Provide the (x, y) coordinate of the cell's center where the given text is located.  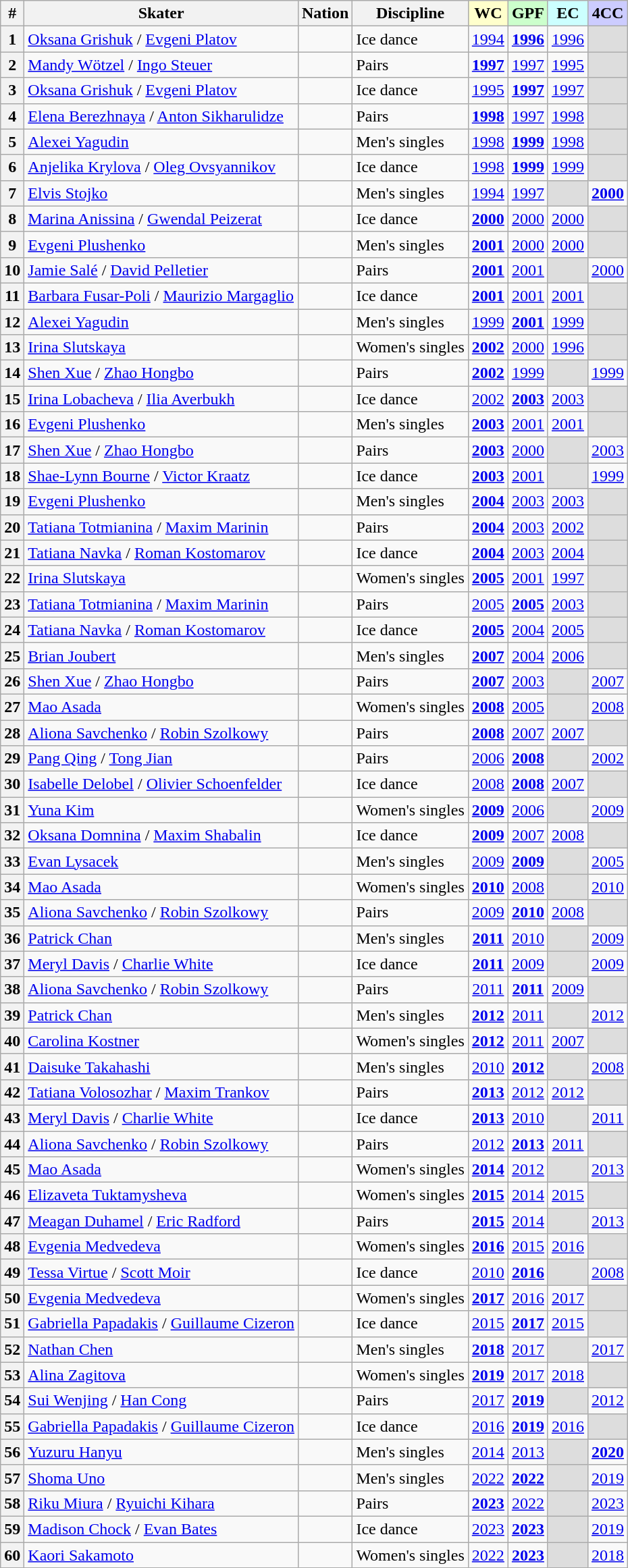
58 (12, 1503)
23 (12, 604)
14 (12, 373)
38 (12, 990)
Shoma Uno (161, 1478)
20 (12, 527)
GPF (528, 13)
41 (12, 1066)
39 (12, 1015)
Yuzuru Hanyu (161, 1452)
30 (12, 784)
1 (12, 39)
10 (12, 270)
17 (12, 450)
31 (12, 810)
55 (12, 1426)
46 (12, 1195)
Marina Anissina / Gwendal Peizerat (161, 219)
12 (12, 322)
3 (12, 90)
EC (567, 13)
34 (12, 887)
54 (12, 1401)
Tessa Virtue / Scott Moir (161, 1272)
59 (12, 1529)
37 (12, 964)
# (12, 13)
4 (12, 116)
25 (12, 655)
2 (12, 65)
Anjelika Krylova / Oleg Ovsyannikov (161, 167)
Riku Miura / Ryuichi Kihara (161, 1503)
56 (12, 1452)
21 (12, 553)
16 (12, 425)
Yuna Kim (161, 810)
22 (12, 578)
Elvis Stojko (161, 193)
Sui Wenjing / Han Cong (161, 1401)
15 (12, 399)
Alina Zagitova (161, 1375)
18 (12, 476)
28 (12, 732)
Kaori Sakamoto (161, 1555)
Discipline (411, 13)
2020 (608, 1452)
6 (12, 167)
27 (12, 707)
Pang Qing / Tong Jian (161, 759)
Barbara Fusar-Poli / Maurizio Margaglio (161, 296)
Madison Chock / Evan Bates (161, 1529)
49 (12, 1272)
50 (12, 1298)
Carolina Kostner (161, 1041)
19 (12, 502)
45 (12, 1170)
Tatiana Volosozhar / Maxim Trankov (161, 1092)
53 (12, 1375)
29 (12, 759)
42 (12, 1092)
11 (12, 296)
57 (12, 1478)
43 (12, 1118)
47 (12, 1221)
Nation (325, 13)
51 (12, 1324)
9 (12, 244)
Elena Berezhnaya / Anton Sikharulidze (161, 116)
40 (12, 1041)
35 (12, 913)
60 (12, 1555)
5 (12, 142)
Daisuke Takahashi (161, 1066)
33 (12, 861)
WC (488, 13)
7 (12, 193)
44 (12, 1144)
Skater (161, 13)
24 (12, 630)
Mandy Wötzel / Ingo Steuer (161, 65)
4CC (608, 13)
Nathan Chen (161, 1349)
Elizaveta Tuktamysheva (161, 1195)
48 (12, 1247)
26 (12, 681)
Irina Lobacheva / Ilia Averbukh (161, 399)
Brian Joubert (161, 655)
8 (12, 219)
32 (12, 836)
Evan Lysacek (161, 861)
Meagan Duhamel / Eric Radford (161, 1221)
36 (12, 938)
Shae-Lynn Bourne / Victor Kraatz (161, 476)
13 (12, 348)
52 (12, 1349)
Jamie Salé / David Pelletier (161, 270)
Isabelle Delobel / Olivier Schoenfelder (161, 784)
Oksana Domnina / Maxim Shabalin (161, 836)
